Extract the [X, Y] coordinate from the center of the cell holding the provided text.  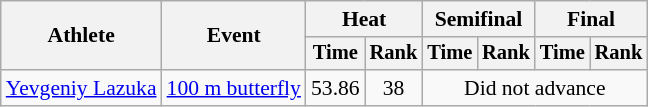
Final [591, 19]
Event [234, 36]
38 [394, 88]
Semifinal [478, 19]
Heat [364, 19]
100 m butterfly [234, 88]
Athlete [82, 36]
53.86 [336, 88]
Yevgeniy Lazuka [82, 88]
Did not advance [534, 88]
